Return [X, Y] of the center of cell containing provided text 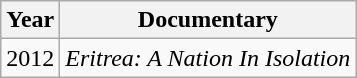
Documentary [208, 20]
Eritrea: A Nation In Isolation [208, 58]
2012 [30, 58]
Year [30, 20]
